Extract the [X, Y] coordinate from the center of the cell holding the provided text.  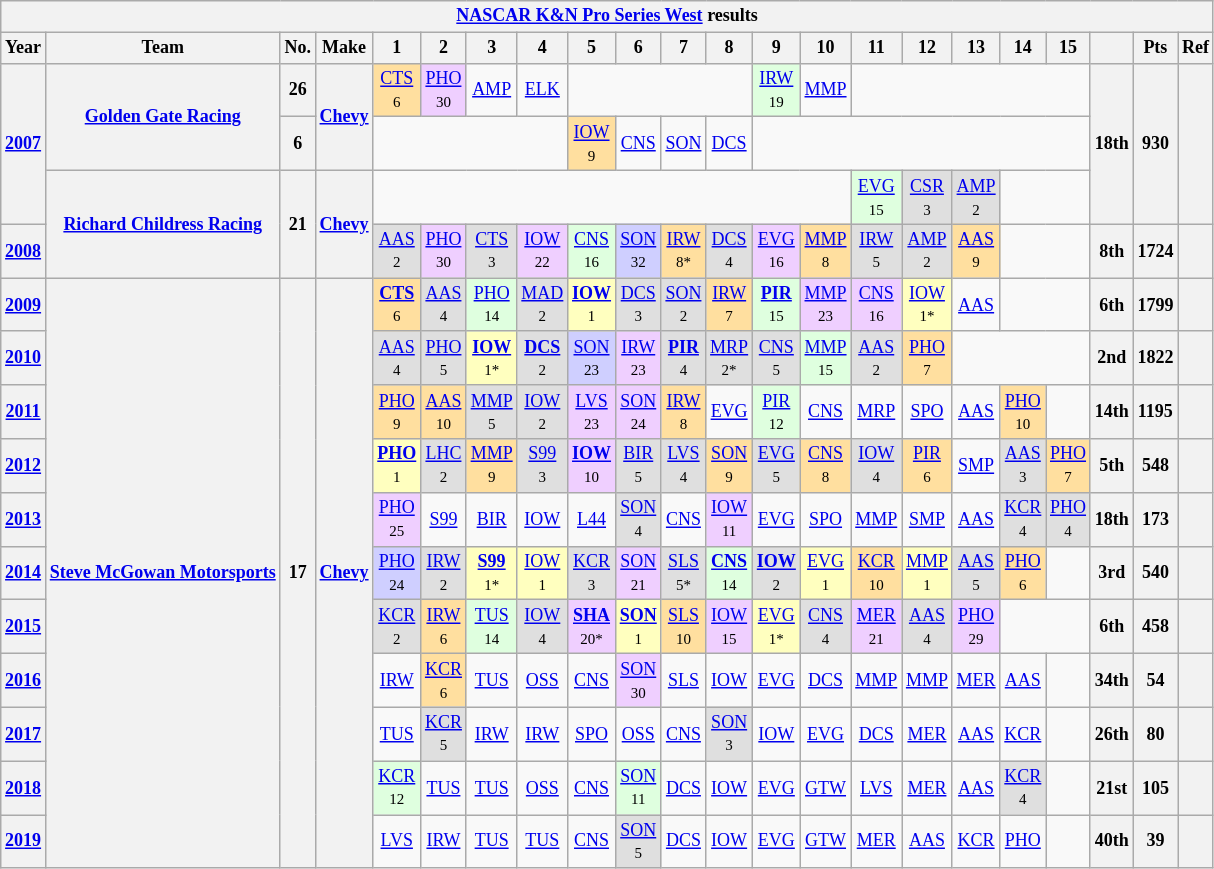
2 [444, 48]
L44 [592, 519]
PIR12 [776, 412]
Ref [1196, 48]
AAS9 [976, 251]
MMP23 [826, 305]
IRW2 [444, 573]
ELK [542, 90]
SON5 [638, 841]
S99 [444, 519]
KCR2 [397, 627]
2019 [24, 841]
1799 [1156, 305]
1724 [1156, 251]
SON30 [638, 680]
SON21 [638, 573]
2010 [24, 358]
540 [1156, 573]
NASCAR K&N Pro Series West results [608, 16]
KCR5 [444, 734]
12 [928, 48]
1 [397, 48]
AAS5 [976, 573]
2nd [1112, 358]
DCS4 [730, 251]
PHO10 [1023, 412]
Pts [1156, 48]
SON9 [730, 466]
458 [1156, 627]
MRP [876, 412]
11 [876, 48]
SON24 [638, 412]
MAD2 [542, 305]
2013 [24, 519]
930 [1156, 144]
SHA20* [592, 627]
KCR10 [876, 573]
34th [1112, 680]
TUS14 [492, 627]
S993 [542, 466]
IRW8* [684, 251]
PHO1 [397, 466]
CNS14 [730, 573]
EVG1* [776, 627]
SON1 [638, 627]
Year [24, 48]
1822 [1156, 358]
IRW7 [730, 305]
14th [1112, 412]
PHO5 [444, 358]
SON2 [684, 305]
MMP9 [492, 466]
1195 [1156, 412]
LHC2 [444, 466]
LVS23 [592, 412]
173 [1156, 519]
Team [162, 48]
EVG1 [826, 573]
26 [298, 90]
PHO29 [976, 627]
DCS3 [638, 305]
PIR4 [684, 358]
548 [1156, 466]
SON11 [638, 788]
SON32 [638, 251]
2011 [24, 412]
CTS3 [492, 251]
EVG16 [776, 251]
13 [976, 48]
MMP8 [826, 251]
2017 [24, 734]
BIR5 [638, 466]
IRW8 [684, 412]
CNS5 [776, 358]
2009 [24, 305]
SLS [684, 680]
8th [1112, 251]
Steve McGowan Motorsports [162, 573]
SLS5* [684, 573]
SON [684, 144]
5th [1112, 466]
9 [776, 48]
Make [344, 48]
DCS2 [542, 358]
Golden Gate Racing [162, 116]
MER21 [876, 627]
7 [684, 48]
3rd [1112, 573]
CNS4 [826, 627]
2008 [24, 251]
21st [1112, 788]
IOW22 [542, 251]
IRW23 [638, 358]
KCR12 [397, 788]
MRP2* [730, 358]
17 [298, 573]
IOW9 [592, 144]
AMP [492, 90]
MMP1 [928, 573]
AAS3 [1023, 466]
2016 [24, 680]
40th [1112, 841]
5 [592, 48]
IOW10 [592, 466]
14 [1023, 48]
SON4 [638, 519]
S991* [492, 573]
IOW15 [730, 627]
80 [1156, 734]
105 [1156, 788]
EVG15 [876, 197]
MMP5 [492, 412]
No. [298, 48]
2015 [24, 627]
AAS10 [444, 412]
15 [1068, 48]
8 [730, 48]
3 [492, 48]
PHO24 [397, 573]
21 [298, 224]
EVG5 [776, 466]
2012 [24, 466]
KCR6 [444, 680]
PHO [1023, 841]
39 [1156, 841]
10 [826, 48]
2014 [24, 573]
SON3 [730, 734]
IRW6 [444, 627]
CSR3 [928, 197]
SLS10 [684, 627]
MMP15 [826, 358]
26th [1112, 734]
CNS8 [826, 466]
PHO4 [1068, 519]
SON23 [592, 358]
LVS4 [684, 466]
PHO9 [397, 412]
PHO6 [1023, 573]
4 [542, 48]
IOW11 [730, 519]
PIR15 [776, 305]
PIR6 [928, 466]
KCR3 [592, 573]
PHO14 [492, 305]
IRW5 [876, 251]
PHO25 [397, 519]
2018 [24, 788]
2007 [24, 144]
IRW19 [776, 90]
54 [1156, 680]
BIR [492, 519]
Richard Childress Racing [162, 224]
